Capture the cell that displays the provided text and extract its (X, Y) central coordinate. 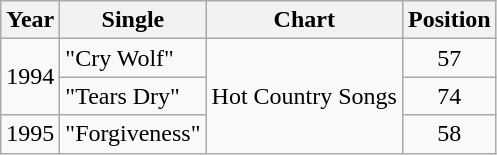
74 (449, 96)
"Cry Wolf" (133, 58)
Position (449, 20)
Single (133, 20)
58 (449, 134)
1994 (30, 77)
"Tears Dry" (133, 96)
1995 (30, 134)
"Forgiveness" (133, 134)
Year (30, 20)
57 (449, 58)
Chart (304, 20)
Hot Country Songs (304, 96)
